Locate the cell with the specified text and output its (x, y) center coordinate. 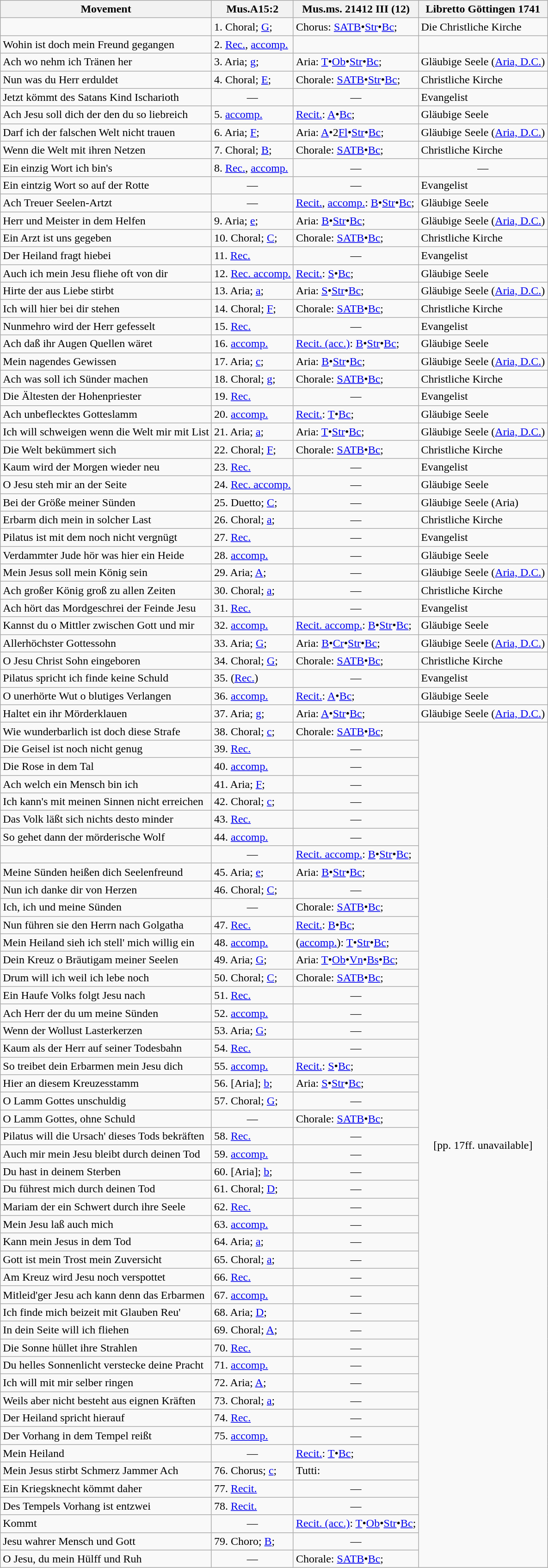
53. Aria; G; (252, 1030)
Mein Heiland (106, 1453)
23. Rec. (252, 467)
Ach was soll ich Sünder machen (106, 379)
Mein Heiland sieh ich stell' mich willig ein (106, 942)
Meine Sünden heißen dich Seelenfreund (106, 872)
Mariam der ein Schwert durch ihre Seele (106, 1207)
Die Geisel ist noch nicht genug (106, 749)
Recit., accomp.: B•Str•Bc; (356, 203)
52. accomp. (252, 1013)
Du helles Sonnenlicht verstecke deine Pracht (106, 1365)
Ein eintzig Wort so auf der Rotte (106, 185)
47. Rec. (252, 925)
12. Rec. accomp. (252, 273)
66. Rec. (252, 1277)
77. Recit. (252, 1488)
Aria: T•Ob•Str•Bc; (356, 62)
Nunmehro wird der Herr gefesselt (106, 326)
44. accomp. (252, 837)
64. Aria; a; (252, 1242)
Die Rose in dem Tal (106, 766)
Auch ich mein Jesu fliehe oft von dir (106, 273)
Ach wo nehm ich Tränen her (106, 62)
22. Choral; F; (252, 449)
46. Choral; C; (252, 890)
Kaum wird der Morgen wieder neu (106, 467)
74. Rec. (252, 1418)
Ein Kriegsknecht kömmt daher (106, 1488)
Darf ich der falschen Welt nicht trauen (106, 132)
Aria: A•Str•Bc; (356, 713)
Ach Treuer Seelen-Artzt (106, 203)
Hier an diesem Kreuzesstamm (106, 1084)
Allerhöchster Gottessohn (106, 643)
(accomp.): T•Str•Bc; (356, 942)
Wie wunderbarlich ist doch diese Strafe (106, 731)
Ach unbeflecktes Gotteslamm (106, 414)
25. Duetto; C; (252, 502)
59. accomp. (252, 1154)
Mein Jesus soll mein König sein (106, 573)
38. Choral; c; (252, 731)
Wenn die Welt mit ihren Netzen (106, 150)
Kommt (106, 1524)
Nun was du Herr erduldet (106, 80)
Kaum als der Herr auf seiner Todesbahn (106, 1048)
Mein Jesu laß auch mich (106, 1224)
Des Tempels Vorhang ist entzwei (106, 1506)
33. Aria; G; (252, 643)
40. accomp. (252, 766)
51. Rec. (252, 995)
29. Aria; A; (252, 573)
O Jesu Christ Sohn eingeboren (106, 661)
69. Choral; A; (252, 1330)
Recit.: B•Bc; (356, 925)
68. Aria; D; (252, 1312)
Weils aber nicht besteht aus eignen Kräften (106, 1401)
56. [Aria]; b; (252, 1084)
16. accomp. (252, 344)
27. Rec. (252, 538)
43. Rec. (252, 819)
Am Kreuz wird Jesu noch verspottet (106, 1277)
7. Choral; B; (252, 150)
58. Rec. (252, 1136)
78. Recit. (252, 1506)
Ein Haufe Volks folgt Jesu nach (106, 995)
45. Aria; e; (252, 872)
Mitleid'ger Jesu ach kann denn das Erbarmen (106, 1295)
[pp. 17ff. unavailable] (483, 1145)
2. Rec., accomp. (252, 44)
Mein nagendes Gewissen (106, 361)
Ach hört das Mordgeschrei der Feinde Jesu (106, 608)
37. Aria; g; (252, 713)
Pilatus will die Ursach' dieses Tods bekräften (106, 1136)
Drum will ich weil ich lebe noch (106, 978)
30. Choral; a; (252, 590)
Aria: A•2Fl•Str•Bc; (356, 132)
Wenn der Wollust Lasterkerzen (106, 1030)
10. Choral; C; (252, 238)
71. accomp. (252, 1365)
19. Rec. (252, 397)
Mein Jesus stirbt Schmerz Jammer Ach (106, 1471)
Ein Arzt ist uns gegeben (106, 238)
Auch mir mein Jesu bleibt durch deinen Tod (106, 1154)
Pilatus ist mit dem noch nicht vergnügt (106, 538)
So treibet dein Erbarmen mein Jesu dich (106, 1066)
O Jesu, du mein Hülff und Ruh (106, 1559)
Ein einzig Wort ich bin's (106, 167)
In dein Seite will ich fliehen (106, 1330)
62. Rec. (252, 1207)
28. accomp. (252, 555)
Jesu wahrer Mensch und Gott (106, 1541)
70. Rec. (252, 1348)
Ich, ich und meine Sünden (106, 907)
57. Choral; G; (252, 1101)
11. Rec. (252, 256)
Recit. (acc.): B•Str•Bc; (356, 344)
67. accomp. (252, 1295)
Libretto Göttingen 1741 (483, 9)
Kann mein Jesus in dem Tod (106, 1242)
Der Heiland spricht hierauf (106, 1418)
Herr und Meister in dem Helfen (106, 221)
72. Aria; A; (252, 1383)
5. accomp. (252, 115)
Jetzt kömmt des Satans Kind Ischarioth (106, 97)
76. Chorus; c; (252, 1471)
Mus.ms. 21412 III (12) (356, 9)
So gehet dann der mörderische Wolf (106, 837)
75. accomp. (252, 1436)
Ich will schweigen wenn die Welt mir mit List (106, 432)
O Jesu steh mir an der Seite (106, 484)
9. Aria; e; (252, 221)
Du hast in deinem Sterben (106, 1171)
Das Volk läßt sich nichts desto minder (106, 819)
O Lamm Gottes unschuldig (106, 1101)
14. Choral; F; (252, 309)
Recit. (acc.): T•Ob•Str•Bc; (356, 1524)
Mus.A15:2 (252, 9)
Kannst du o Mittler zwischen Gott und mir (106, 626)
Der Vorhang in dem Tempel reißt (106, 1436)
60. [Aria]; b; (252, 1171)
O Lamm Gottes, ohne Schuld (106, 1119)
4. Choral; E; (252, 80)
3. Aria; g; (252, 62)
31. Rec. (252, 608)
79. Choro; B; (252, 1541)
39. Rec. (252, 749)
Bei der Größe meiner Sünden (106, 502)
Ich kann's mit meinen Sinnen nicht erreichen (106, 802)
41. Aria; F; (252, 784)
8. Rec., accomp. (252, 167)
20. accomp. (252, 414)
34. Choral; G; (252, 661)
65. Choral; a; (252, 1259)
36. accomp. (252, 696)
Die Sonne hüllet ihre Strahlen (106, 1348)
Gläubige Seele (Aria) (483, 502)
Aria: T•Str•Bc; (356, 432)
Aria: T•Ob•Vn•Bs•Bc; (356, 960)
61. Choral; D; (252, 1189)
Nun ich danke dir von Herzen (106, 890)
73. Choral; a; (252, 1401)
Die Christliche Kirche (483, 27)
Die Ältesten der Hohenpriester (106, 397)
Tutti: (356, 1471)
Ach großer König groß zu allen Zeiten (106, 590)
Verdammter Jude hör was hier ein Heide (106, 555)
Der Heiland fragt hiebei (106, 256)
6. Aria; F; (252, 132)
Hirte der aus Liebe stirbt (106, 291)
Ich will hier bei dir stehen (106, 309)
Ach welch ein Mensch bin ich (106, 784)
Haltet ein ihr Mörderklauen (106, 713)
Dein Kreuz o Bräutigam meiner Seelen (106, 960)
Ich finde mich beizeit mit Glauben Reu' (106, 1312)
48. accomp. (252, 942)
54. Rec. (252, 1048)
35. (Rec.) (252, 678)
Gott ist mein Trost mein Zuversicht (106, 1259)
17. Aria; c; (252, 361)
Pilatus spricht ich finde keine Schuld (106, 678)
Ach Herr der du um meine Sünden (106, 1013)
Erbarm dich mein in solcher Last (106, 520)
1. Choral; G; (252, 27)
Movement (106, 9)
49. Aria; G; (252, 960)
Nun führen sie den Herrn nach Golgatha (106, 925)
Aria: B•Cr•Str•Bc; (356, 643)
15. Rec. (252, 326)
42. Choral; c; (252, 802)
24. Rec. accomp. (252, 484)
Ach daß ihr Augen Quellen wäret (106, 344)
Wohin ist doch mein Freund gegangen (106, 44)
26. Choral; a; (252, 520)
21. Aria; a; (252, 432)
Chorus: SATB•Str•Bc; (356, 27)
Ich will mit mir selber ringen (106, 1383)
Ach Jesu soll dich der den du so liebreich (106, 115)
Chorale: SATB•Str•Bc; (356, 80)
Du führest mich durch deinen Tod (106, 1189)
18. Choral; g; (252, 379)
13. Aria; a; (252, 291)
50. Choral; C; (252, 978)
55. accomp. (252, 1066)
O unerhörte Wut o blutiges Verlangen (106, 696)
32. accomp. (252, 626)
63. accomp. (252, 1224)
Die Welt bekümmert sich (106, 449)
